Scan for the cell matching the given text and deliver its [x, y] coordinate at center. 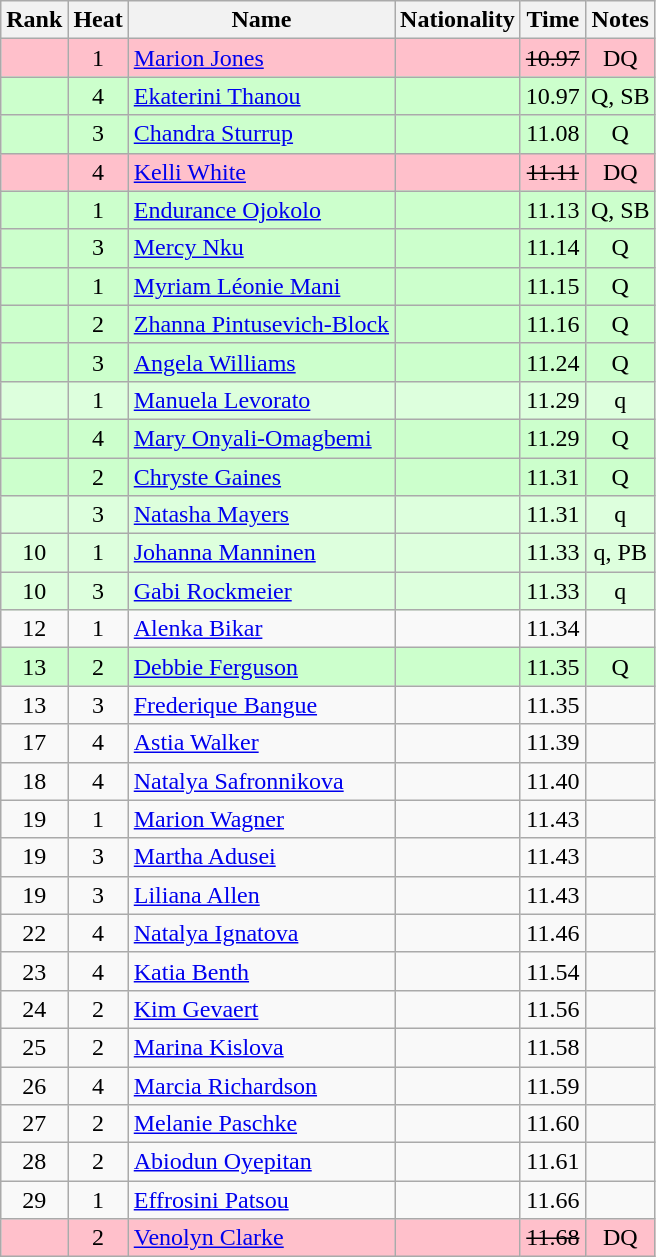
Angela Williams [261, 362]
24 [34, 1009]
11.34 [552, 629]
Kelli White [261, 172]
Rank [34, 20]
Natalya Safronnikova [261, 781]
29 [34, 1200]
11.24 [552, 362]
11.58 [552, 1047]
Debbie Ferguson [261, 667]
Kim Gevaert [261, 1009]
27 [34, 1124]
23 [34, 971]
Myriam Léonie Mani [261, 286]
Zhanna Pintusevich-Block [261, 324]
Nationality [458, 20]
Katia Benth [261, 971]
Alenka Bikar [261, 629]
11.14 [552, 248]
Notes [620, 20]
12 [34, 629]
Melanie Paschke [261, 1124]
11.68 [552, 1238]
11.15 [552, 286]
Chandra Sturrup [261, 134]
Liliana Allen [261, 895]
Martha Adusei [261, 857]
Mercy Nku [261, 248]
25 [34, 1047]
Name [261, 20]
26 [34, 1085]
11.56 [552, 1009]
11.59 [552, 1085]
Manuela Levorato [261, 400]
11.16 [552, 324]
17 [34, 743]
Gabi Rockmeier [261, 591]
11.39 [552, 743]
Chryste Gaines [261, 477]
Mary Onyali-Omagbemi [261, 438]
Marion Jones [261, 58]
11.61 [552, 1162]
11.66 [552, 1200]
Johanna Manninen [261, 553]
18 [34, 781]
Natalya Ignatova [261, 933]
q, PB [620, 553]
Heat [98, 20]
11.40 [552, 781]
11.11 [552, 172]
11.54 [552, 971]
11.60 [552, 1124]
Endurance Ojokolo [261, 210]
22 [34, 933]
Marina Kislova [261, 1047]
11.46 [552, 933]
Marion Wagner [261, 819]
Marcia Richardson [261, 1085]
Time [552, 20]
Natasha Mayers [261, 515]
Effrosini Patsou [261, 1200]
11.13 [552, 210]
Frederique Bangue [261, 705]
28 [34, 1162]
11.08 [552, 134]
Abiodun Oyepitan [261, 1162]
Astia Walker [261, 743]
Venolyn Clarke [261, 1238]
Ekaterini Thanou [261, 96]
